Capture the cell that displays the provided text and extract its [X, Y] central coordinate. 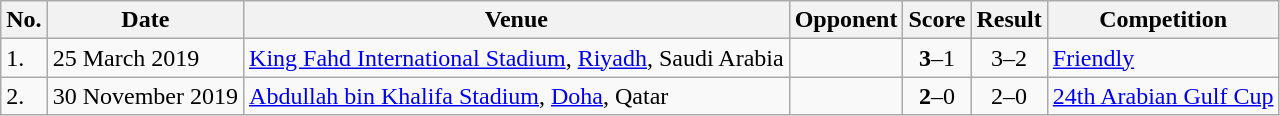
3–2 [1009, 58]
30 November 2019 [145, 96]
1. [24, 58]
2. [24, 96]
Competition [1163, 20]
24th Arabian Gulf Cup [1163, 96]
3–1 [937, 58]
Result [1009, 20]
Date [145, 20]
Friendly [1163, 58]
25 March 2019 [145, 58]
Opponent [846, 20]
King Fahd International Stadium, Riyadh, Saudi Arabia [517, 58]
Venue [517, 20]
No. [24, 20]
Abdullah bin Khalifa Stadium, Doha, Qatar [517, 96]
Score [937, 20]
